Return the [x, y] coordinate for the center point of the cell that contains the specified text.  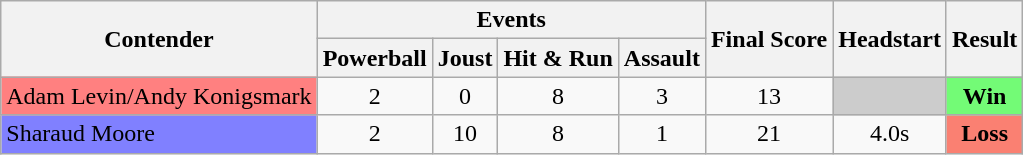
Loss [984, 134]
Events [511, 20]
Hit & Run [558, 58]
Result [984, 39]
Assault [662, 58]
0 [465, 96]
21 [768, 134]
Adam Levin/Andy Konigsmark [159, 96]
3 [662, 96]
Sharaud Moore [159, 134]
4.0s [890, 134]
Final Score [768, 39]
Win [984, 96]
Contender [159, 39]
13 [768, 96]
1 [662, 134]
10 [465, 134]
Joust [465, 58]
Powerball [374, 58]
Headstart [890, 39]
